Extract the [X, Y] coordinate from the center of the cell holding the provided text.  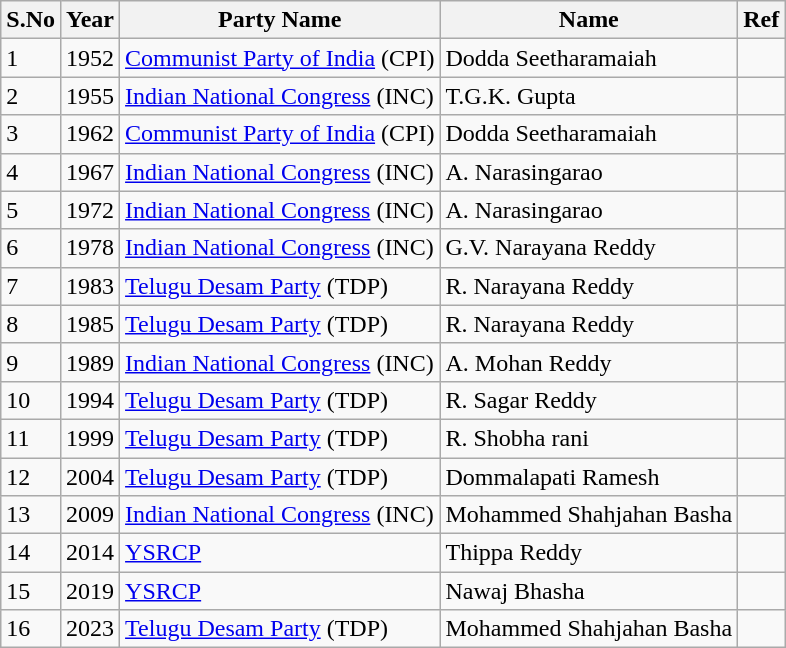
2014 [90, 553]
9 [31, 362]
1952 [90, 58]
1967 [90, 172]
15 [31, 591]
R. Shobha rani [589, 438]
2009 [90, 515]
Ref [762, 20]
1 [31, 58]
3 [31, 134]
1983 [90, 286]
Thippa Reddy [589, 553]
1999 [90, 438]
1955 [90, 96]
1972 [90, 210]
12 [31, 477]
Party Name [280, 20]
2023 [90, 629]
1978 [90, 248]
16 [31, 629]
T.G.K. Gupta [589, 96]
7 [31, 286]
5 [31, 210]
G.V. Narayana Reddy [589, 248]
Name [589, 20]
11 [31, 438]
2019 [90, 591]
Nawaj Bhasha [589, 591]
R. Sagar Reddy [589, 400]
S.No [31, 20]
13 [31, 515]
2004 [90, 477]
1989 [90, 362]
10 [31, 400]
14 [31, 553]
1962 [90, 134]
1994 [90, 400]
Dommalapati Ramesh [589, 477]
8 [31, 324]
A. Mohan Reddy [589, 362]
Year [90, 20]
1985 [90, 324]
2 [31, 96]
6 [31, 248]
4 [31, 172]
